Extract the (X, Y) coordinate from the center of the cell holding the provided text.  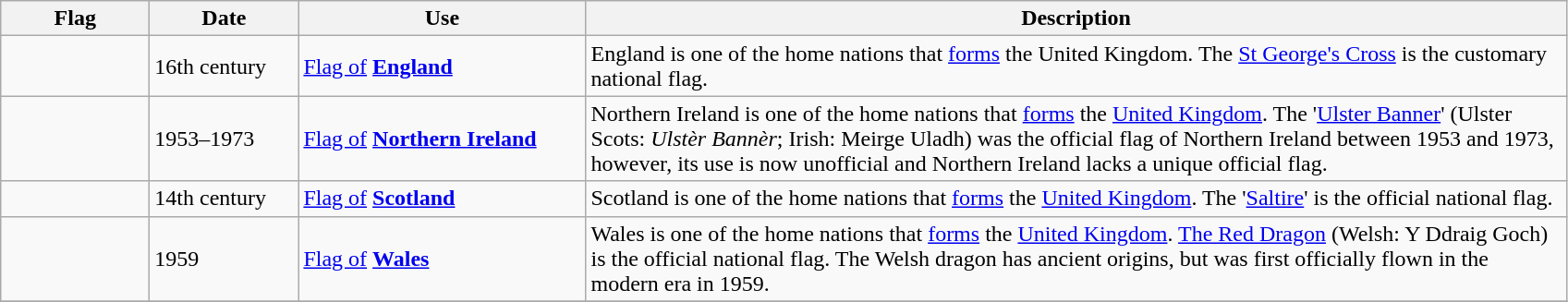
Scotland is one of the home nations that forms the United Kingdom. The 'Saltire' is the official national flag. (1076, 199)
Use (442, 18)
Description (1076, 18)
Flag (76, 18)
Flag of Scotland (442, 199)
16th century (224, 66)
1953–1973 (224, 139)
Date (224, 18)
14th century (224, 199)
England is one of the home nations that forms the United Kingdom. The St George's Cross is the customary national flag. (1076, 66)
Flag of Wales (442, 259)
Flag of England (442, 66)
Flag of Northern Ireland (442, 139)
1959 (224, 259)
